Locate the cell with the specified text and output its (X, Y) center coordinate. 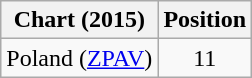
11 (205, 58)
Poland (ZPAV) (80, 58)
Position (205, 20)
Chart (2015) (80, 20)
